For the text-containing cell, return its midpoint in (x, y) coordinate format. 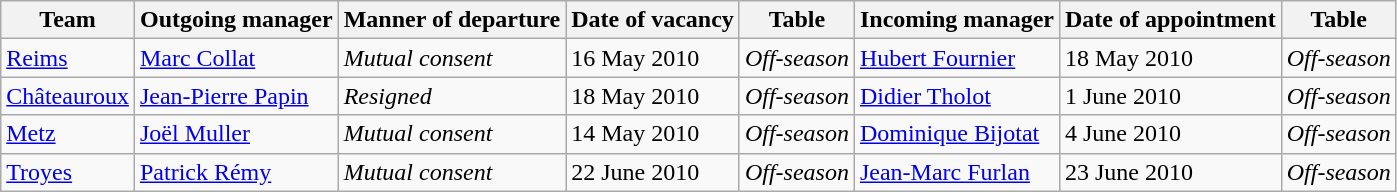
16 May 2010 (653, 58)
23 June 2010 (1170, 172)
Marc Collat (236, 58)
4 June 2010 (1170, 134)
Patrick Rémy (236, 172)
22 June 2010 (653, 172)
Date of vacancy (653, 20)
Incoming manager (956, 20)
Didier Tholot (956, 96)
Châteauroux (68, 96)
Resigned (452, 96)
Outgoing manager (236, 20)
Reims (68, 58)
Joël Muller (236, 134)
Jean-Pierre Papin (236, 96)
Troyes (68, 172)
Dominique Bijotat (956, 134)
1 June 2010 (1170, 96)
14 May 2010 (653, 134)
Manner of departure (452, 20)
Metz (68, 134)
Jean-Marc Furlan (956, 172)
Date of appointment (1170, 20)
Hubert Fournier (956, 58)
Team (68, 20)
